Output the [x, y] coordinate of the center of the cell containing the given text.  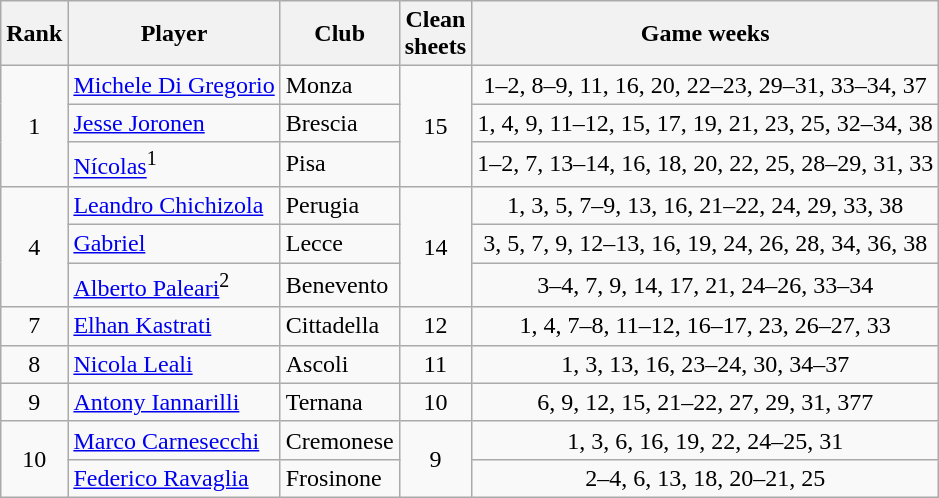
1, 3, 6, 16, 19, 22, 24–25, 31 [706, 440]
6, 9, 12, 15, 21–22, 27, 29, 31, 377 [706, 402]
Monza [340, 85]
Cleansheets [435, 34]
Elhan Kastrati [174, 326]
1 [34, 126]
12 [435, 326]
1, 3, 5, 7–9, 13, 16, 21–22, 24, 29, 33, 38 [706, 205]
Alberto Paleari2 [174, 286]
Brescia [340, 123]
15 [435, 126]
4 [34, 246]
Lecce [340, 244]
1–2, 8–9, 11, 16, 20, 22–23, 29–31, 33–34, 37 [706, 85]
Rank [34, 34]
14 [435, 246]
Game weeks [706, 34]
8 [34, 364]
3, 5, 7, 9, 12–13, 16, 19, 24, 26, 28, 34, 36, 38 [706, 244]
1, 4, 9, 11–12, 15, 17, 19, 21, 23, 25, 32–34, 38 [706, 123]
Frosinone [340, 478]
Ternana [340, 402]
1, 3, 13, 16, 23–24, 30, 34–37 [706, 364]
Cremonese [340, 440]
2–4, 6, 13, 18, 20–21, 25 [706, 478]
Jesse Joronen [174, 123]
Antony Iannarilli [174, 402]
Nicola Leali [174, 364]
Pisa [340, 164]
Ascoli [340, 364]
3–4, 7, 9, 14, 17, 21, 24–26, 33–34 [706, 286]
Michele Di Gregorio [174, 85]
1, 4, 7–8, 11–12, 16–17, 23, 26–27, 33 [706, 326]
11 [435, 364]
Club [340, 34]
Cittadella [340, 326]
Benevento [340, 286]
Federico Ravaglia [174, 478]
Nícolas1 [174, 164]
Leandro Chichizola [174, 205]
Gabriel [174, 244]
Marco Carnesecchi [174, 440]
1–2, 7, 13–14, 16, 18, 20, 22, 25, 28–29, 31, 33 [706, 164]
Perugia [340, 205]
7 [34, 326]
Player [174, 34]
